Determine the (x, y) coordinate at the center of the cell enclosing the given text.  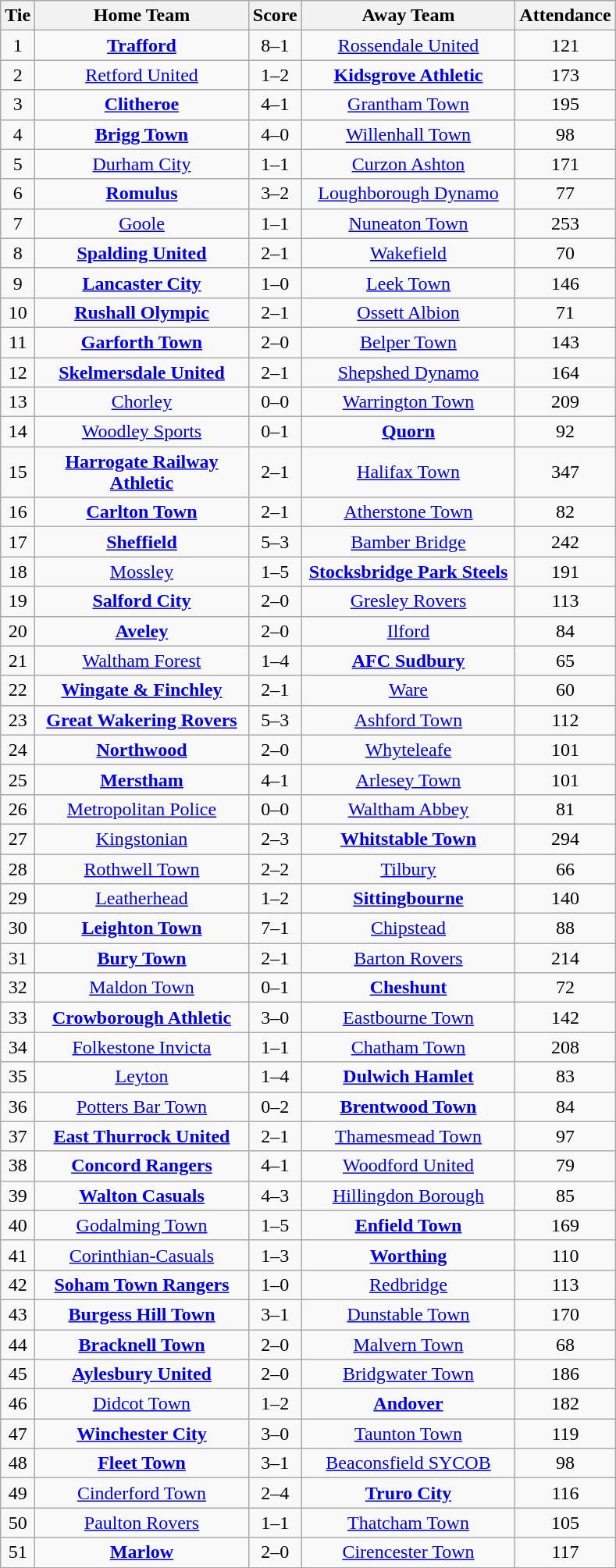
43 (18, 1314)
105 (565, 1523)
Leighton Town (142, 928)
Brentwood Town (408, 1107)
Taunton Town (408, 1434)
Cheshunt (408, 988)
347 (565, 472)
Quorn (408, 432)
37 (18, 1136)
Barton Rovers (408, 958)
0–2 (275, 1107)
35 (18, 1077)
Northwood (142, 750)
Mossley (142, 572)
Godalming Town (142, 1225)
82 (565, 512)
Woodford United (408, 1166)
8–1 (275, 45)
30 (18, 928)
92 (565, 432)
3–2 (275, 194)
Hillingdon Borough (408, 1196)
11 (18, 342)
173 (565, 75)
Kidsgrove Athletic (408, 75)
119 (565, 1434)
195 (565, 105)
Durham City (142, 164)
9 (18, 283)
6 (18, 194)
Halifax Town (408, 472)
Goole (142, 223)
Whyteleafe (408, 750)
14 (18, 432)
77 (565, 194)
Rothwell Town (142, 869)
39 (18, 1196)
31 (18, 958)
36 (18, 1107)
Ashford Town (408, 720)
Burgess Hill Town (142, 1314)
Arlesey Town (408, 779)
209 (565, 402)
140 (565, 899)
45 (18, 1374)
12 (18, 372)
Eastbourne Town (408, 1017)
Carlton Town (142, 512)
25 (18, 779)
Thamesmead Town (408, 1136)
Ilford (408, 631)
38 (18, 1166)
66 (565, 869)
40 (18, 1225)
164 (565, 372)
Bracknell Town (142, 1344)
85 (565, 1196)
Nuneaton Town (408, 223)
214 (565, 958)
242 (565, 542)
Loughborough Dynamo (408, 194)
Salford City (142, 601)
Attendance (565, 16)
Redbridge (408, 1285)
Rushall Olympic (142, 312)
Curzon Ashton (408, 164)
Dunstable Town (408, 1314)
34 (18, 1047)
20 (18, 631)
Whitstable Town (408, 839)
41 (18, 1255)
88 (565, 928)
Merstham (142, 779)
146 (565, 283)
112 (565, 720)
Willenhall Town (408, 134)
169 (565, 1225)
Score (275, 16)
29 (18, 899)
208 (565, 1047)
68 (565, 1344)
83 (565, 1077)
51 (18, 1552)
Folkestone Invicta (142, 1047)
13 (18, 402)
Romulus (142, 194)
143 (565, 342)
Marlow (142, 1552)
Atherstone Town (408, 512)
97 (565, 1136)
Corinthian-Casuals (142, 1255)
170 (565, 1314)
4 (18, 134)
Retford United (142, 75)
Aveley (142, 631)
Winchester City (142, 1434)
8 (18, 253)
1 (18, 45)
81 (565, 809)
Lancaster City (142, 283)
79 (565, 1166)
Andover (408, 1404)
Wingate & Finchley (142, 690)
Wakefield (408, 253)
Warrington Town (408, 402)
Potters Bar Town (142, 1107)
Ware (408, 690)
Bamber Bridge (408, 542)
72 (565, 988)
East Thurrock United (142, 1136)
Waltham Forest (142, 661)
22 (18, 690)
2–3 (275, 839)
Great Wakering Rovers (142, 720)
19 (18, 601)
Leyton (142, 1077)
Trafford (142, 45)
44 (18, 1344)
Leek Town (408, 283)
Away Team (408, 16)
Spalding United (142, 253)
182 (565, 1404)
65 (565, 661)
191 (565, 572)
Rossendale United (408, 45)
Crowborough Athletic (142, 1017)
Brigg Town (142, 134)
Dulwich Hamlet (408, 1077)
17 (18, 542)
Kingstonian (142, 839)
Thatcham Town (408, 1523)
26 (18, 809)
Shepshed Dynamo (408, 372)
Concord Rangers (142, 1166)
Paulton Rovers (142, 1523)
Skelmersdale United (142, 372)
110 (565, 1255)
117 (565, 1552)
28 (18, 869)
47 (18, 1434)
Beaconsfield SYCOB (408, 1463)
3 (18, 105)
70 (565, 253)
Garforth Town (142, 342)
18 (18, 572)
7–1 (275, 928)
Ossett Albion (408, 312)
Soham Town Rangers (142, 1285)
46 (18, 1404)
32 (18, 988)
Belper Town (408, 342)
Tilbury (408, 869)
Gresley Rovers (408, 601)
Metropolitan Police (142, 809)
15 (18, 472)
4–0 (275, 134)
Waltham Abbey (408, 809)
Woodley Sports (142, 432)
Maldon Town (142, 988)
Malvern Town (408, 1344)
23 (18, 720)
Cinderford Town (142, 1493)
Chatham Town (408, 1047)
21 (18, 661)
Truro City (408, 1493)
2–4 (275, 1493)
Chorley (142, 402)
16 (18, 512)
Didcot Town (142, 1404)
Grantham Town (408, 105)
33 (18, 1017)
1–3 (275, 1255)
Sittingbourne (408, 899)
Leatherhead (142, 899)
71 (565, 312)
48 (18, 1463)
Stocksbridge Park Steels (408, 572)
Home Team (142, 16)
Fleet Town (142, 1463)
116 (565, 1493)
7 (18, 223)
142 (565, 1017)
Clitheroe (142, 105)
294 (565, 839)
5 (18, 164)
Chipstead (408, 928)
Sheffield (142, 542)
2 (18, 75)
50 (18, 1523)
24 (18, 750)
121 (565, 45)
4–3 (275, 1196)
Bridgwater Town (408, 1374)
Cirencester Town (408, 1552)
186 (565, 1374)
42 (18, 1285)
Walton Casuals (142, 1196)
Tie (18, 16)
Harrogate Railway Athletic (142, 472)
171 (565, 164)
Enfield Town (408, 1225)
49 (18, 1493)
Worthing (408, 1255)
Aylesbury United (142, 1374)
27 (18, 839)
253 (565, 223)
Bury Town (142, 958)
60 (565, 690)
2–2 (275, 869)
10 (18, 312)
AFC Sudbury (408, 661)
